Provide the (x, y) coordinate of the cell's center where the given text is located.  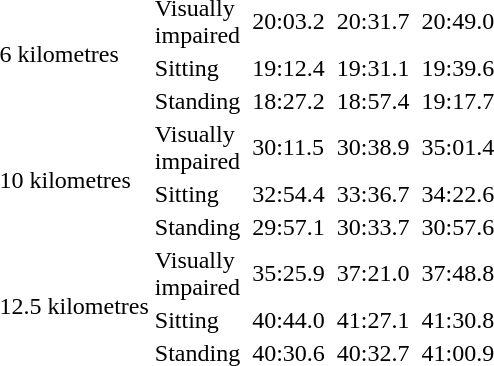
40:44.0 (289, 320)
35:25.9 (289, 274)
30:11.5 (289, 148)
30:38.9 (373, 148)
18:57.4 (373, 101)
41:27.1 (373, 320)
33:36.7 (373, 194)
19:31.1 (373, 68)
37:21.0 (373, 274)
18:27.2 (289, 101)
19:12.4 (289, 68)
30:33.7 (373, 227)
32:54.4 (289, 194)
29:57.1 (289, 227)
